Return (x, y) of the center of cell containing provided text 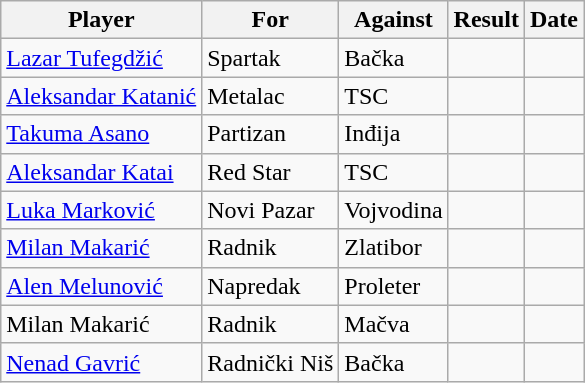
Partizan (270, 134)
Metalac (270, 96)
Takuma Asano (102, 134)
Napredak (270, 286)
Proleter (394, 286)
Nenad Gavrić (102, 362)
Mačva (394, 324)
Aleksandar Katanić (102, 96)
Luka Marković (102, 210)
Aleksandar Katai (102, 172)
Lazar Tufegdžić (102, 58)
Against (394, 20)
Novi Pazar (270, 210)
Spartak (270, 58)
Result (486, 20)
Alen Melunović (102, 286)
Radnički Niš (270, 362)
Inđija (394, 134)
For (270, 20)
Red Star (270, 172)
Vojvodina (394, 210)
Date (554, 20)
Player (102, 20)
Zlatibor (394, 248)
